For the text-containing cell, return its midpoint in [X, Y] coordinate format. 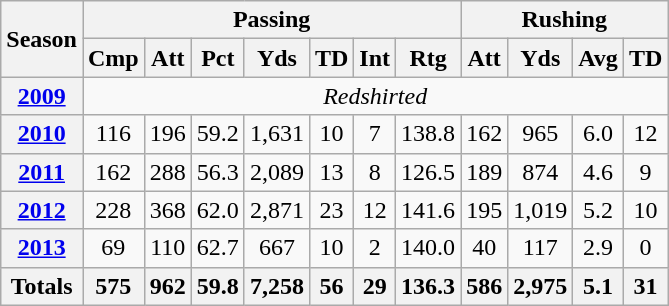
2 [375, 248]
196 [168, 134]
5.2 [598, 210]
2009 [42, 96]
586 [484, 286]
59.8 [218, 286]
31 [645, 286]
2010 [42, 134]
0 [645, 248]
59.2 [218, 134]
138.8 [428, 134]
368 [168, 210]
56 [331, 286]
288 [168, 172]
69 [113, 248]
2011 [42, 172]
Cmp [113, 58]
2,871 [276, 210]
1,631 [276, 134]
110 [168, 248]
1,019 [540, 210]
5.1 [598, 286]
117 [540, 248]
136.3 [428, 286]
2012 [42, 210]
9 [645, 172]
2.9 [598, 248]
195 [484, 210]
Pct [218, 58]
962 [168, 286]
228 [113, 210]
667 [276, 248]
29 [375, 286]
6.0 [598, 134]
965 [540, 134]
Rushing [564, 20]
575 [113, 286]
13 [331, 172]
23 [331, 210]
2013 [42, 248]
2,975 [540, 286]
126.5 [428, 172]
62.7 [218, 248]
Redshirted [374, 96]
8 [375, 172]
116 [113, 134]
Passing [271, 20]
7 [375, 134]
874 [540, 172]
140.0 [428, 248]
2,089 [276, 172]
7,258 [276, 286]
Int [375, 58]
Totals [42, 286]
Season [42, 39]
Rtg [428, 58]
62.0 [218, 210]
189 [484, 172]
141.6 [428, 210]
40 [484, 248]
56.3 [218, 172]
Avg [598, 58]
4.6 [598, 172]
